Identify which cell holds the provided text, then report its [X, Y] central coordinate. 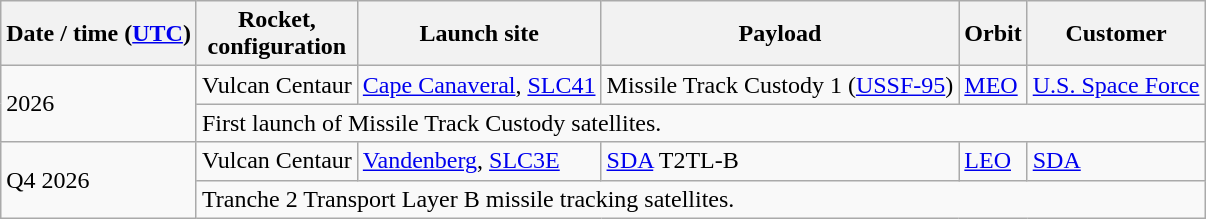
Cape Canaveral, SLC41 [479, 85]
Vandenberg, SLC3E [479, 161]
First launch of Missile Track Custody satellites. [700, 123]
Date / time (UTC) [99, 34]
Tranche 2 Transport Layer B missile tracking satellites. [700, 199]
Orbit [993, 34]
SDA [1116, 161]
Q4 2026 [99, 180]
Rocket, configuration [276, 34]
MEO [993, 85]
U.S. Space Force [1116, 85]
Customer [1116, 34]
Launch site [479, 34]
Payload [780, 34]
2026 [99, 104]
SDA T2TL-B [780, 161]
Missile Track Custody 1 (USSF-95) [780, 85]
LEO [993, 161]
